Provide the (X, Y) coordinate of the cell's center where the given text is located.  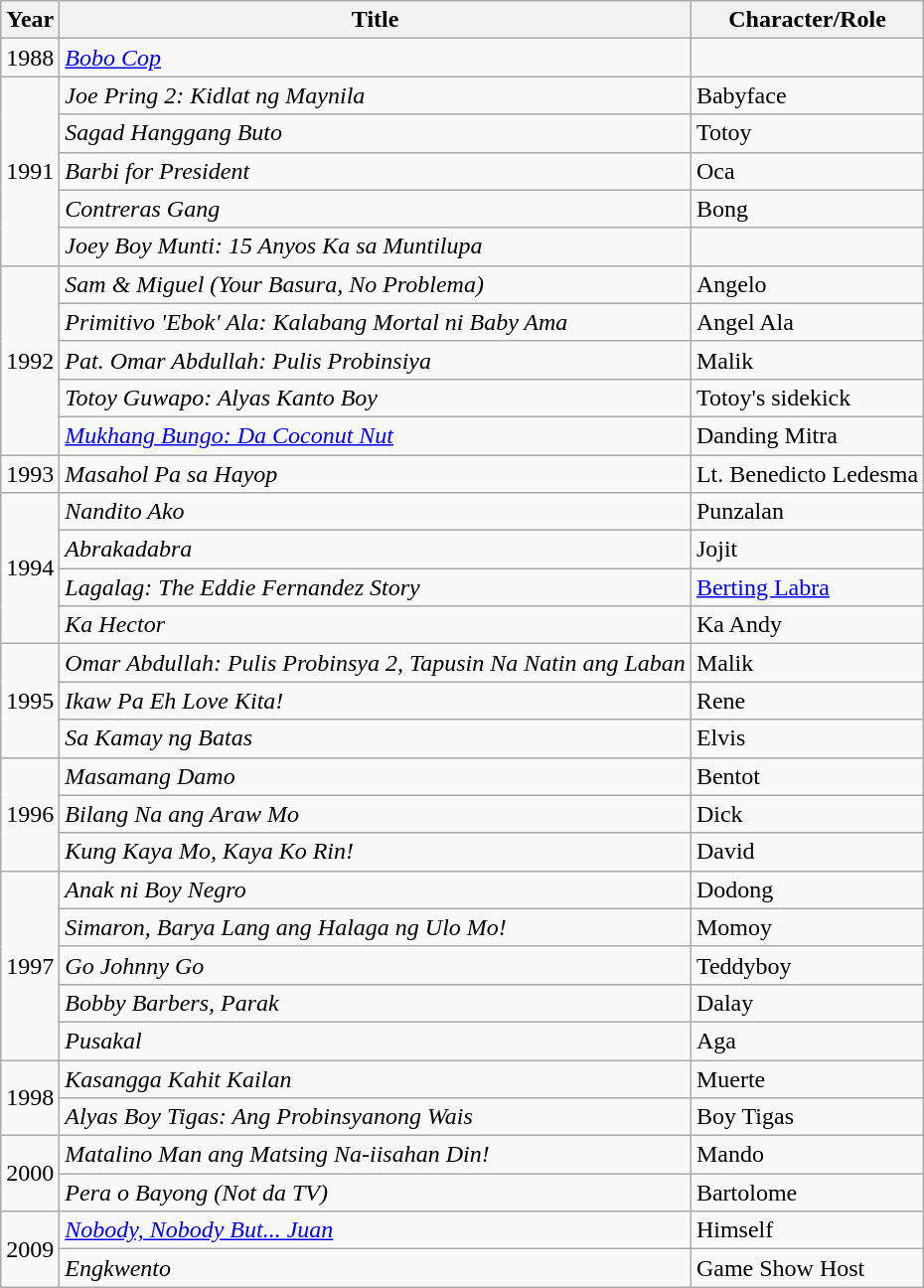
Bobby Barbers, Parak (376, 1003)
Bentot (807, 776)
1992 (30, 360)
Barbi for President (376, 171)
Ka Hector (376, 625)
Boy Tigas (807, 1117)
Nobody, Nobody But... Juan (376, 1230)
David (807, 852)
Masahol Pa sa Hayop (376, 474)
Danding Mitra (807, 435)
Angel Ala (807, 322)
1991 (30, 171)
Totoy (807, 133)
Joey Boy Munti: 15 Anyos Ka sa Muntilupa (376, 246)
Pera o Bayong (Not da TV) (376, 1193)
Contreras Gang (376, 209)
1997 (30, 965)
Alyas Boy Tigas: Ang Probinsyanong Wais (376, 1117)
1995 (30, 701)
Anak ni Boy Negro (376, 889)
Jojit (807, 550)
Omar Abdullah: Pulis Probinsya 2, Tapusin Na Natin ang Laban (376, 663)
Year (30, 20)
Character/Role (807, 20)
Simaron, Barya Lang ang Halaga ng Ulo Mo! (376, 927)
Lagalag: The Eddie Fernandez Story (376, 587)
Sagad Hanggang Buto (376, 133)
Pat. Omar Abdullah: Pulis Probinsiya (376, 360)
Sa Kamay ng Batas (376, 738)
Game Show Host (807, 1268)
Bartolome (807, 1193)
Ikaw Pa Eh Love Kita! (376, 701)
Teddyboy (807, 965)
Title (376, 20)
Bilang Na ang Araw Mo (376, 814)
2000 (30, 1174)
Bobo Cop (376, 58)
Engkwento (376, 1268)
1998 (30, 1097)
Muerte (807, 1078)
Mando (807, 1155)
Kung Kaya Mo, Kaya Ko Rin! (376, 852)
Sam & Miguel (Your Basura, No Problema) (376, 284)
Masamang Damo (376, 776)
Oca (807, 171)
1988 (30, 58)
Pusakal (376, 1041)
Mukhang Bungo: Da Coconut Nut (376, 435)
Totoy Guwapo: Alyas Kanto Boy (376, 398)
Abrakadabra (376, 550)
Lt. Benedicto Ledesma (807, 474)
Punzalan (807, 512)
Nandito Ako (376, 512)
Go Johnny Go (376, 965)
1994 (30, 568)
1993 (30, 474)
Totoy's sidekick (807, 398)
Rene (807, 701)
Angelo (807, 284)
Aga (807, 1041)
Ka Andy (807, 625)
Himself (807, 1230)
Momoy (807, 927)
Dick (807, 814)
Bong (807, 209)
Matalino Man ang Matsing Na-iisahan Din! (376, 1155)
Joe Pring 2: Kidlat ng Maynila (376, 95)
Elvis (807, 738)
Babyface (807, 95)
Dalay (807, 1003)
Dodong (807, 889)
Berting Labra (807, 587)
1996 (30, 814)
Primitivo 'Ebok' Ala: Kalabang Mortal ni Baby Ama (376, 322)
2009 (30, 1249)
Kasangga Kahit Kailan (376, 1078)
